From the cell containing the given text, extract its center point as (X, Y) coordinate. 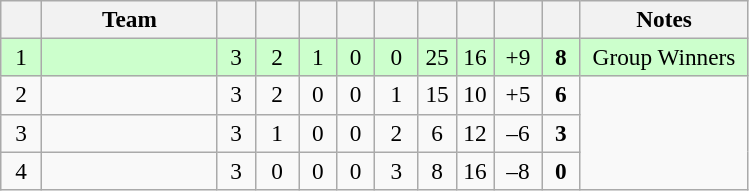
Group Winners (664, 57)
15 (437, 95)
Team (130, 19)
+9 (518, 57)
Notes (664, 19)
4 (22, 170)
–6 (518, 133)
10 (475, 95)
–8 (518, 170)
+5 (518, 95)
12 (475, 133)
25 (437, 57)
